Scan for the cell matching the given text and deliver its (x, y) coordinate at center. 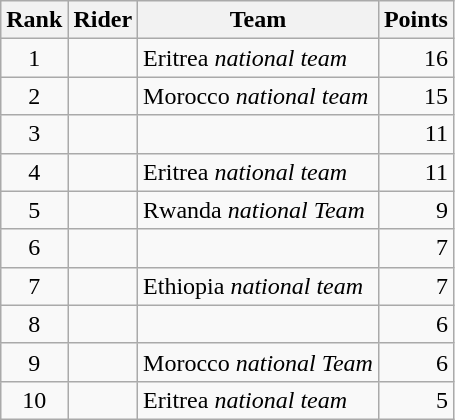
Team (258, 20)
8 (34, 324)
3 (34, 134)
16 (416, 58)
Morocco national Team (258, 362)
Ethiopia national team (258, 286)
Points (416, 20)
2 (34, 96)
10 (34, 400)
4 (34, 172)
Rank (34, 20)
1 (34, 58)
Rwanda national Team (258, 210)
15 (416, 96)
Morocco national team (258, 96)
Rider (103, 20)
